Locate the cell with the specified text and output its (x, y) center coordinate. 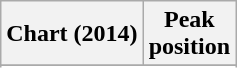
Peakposition (189, 34)
Chart (2014) (72, 34)
